Find where the given text appears and provide that cell's center as [x, y] coordinate. 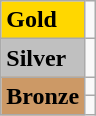
Bronze [43, 96]
Gold [43, 20]
Silver [43, 58]
